Detect which cell encompasses the target text, then output its (X, Y) center coordinate. 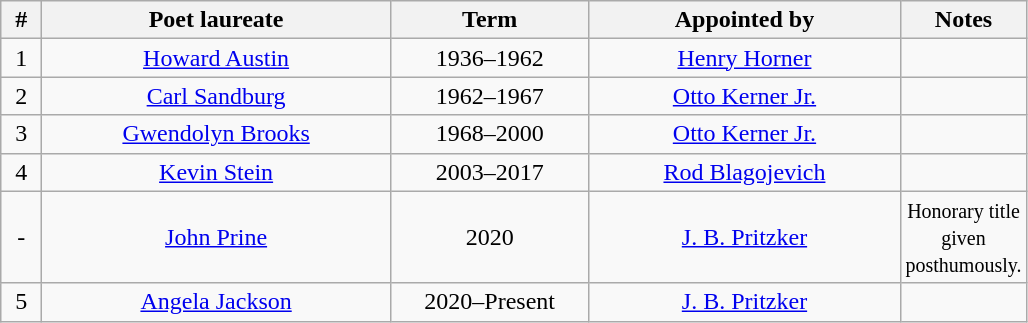
Angela Jackson (216, 302)
- (22, 237)
1962–1967 (490, 96)
Henry Horner (744, 58)
5 (22, 302)
2 (22, 96)
Notes (964, 20)
2020 (490, 237)
John Prine (216, 237)
Honorary title given posthumously. (964, 237)
Kevin Stein (216, 172)
3 (22, 134)
Appointed by (744, 20)
Howard Austin (216, 58)
1 (22, 58)
Poet laureate (216, 20)
# (22, 20)
2003–2017 (490, 172)
Gwendolyn Brooks (216, 134)
Carl Sandburg (216, 96)
Term (490, 20)
1968–2000 (490, 134)
2020–Present (490, 302)
4 (22, 172)
1936–1962 (490, 58)
Rod Blagojevich (744, 172)
